Return the [x, y] coordinate for the center point of the cell that contains the specified text.  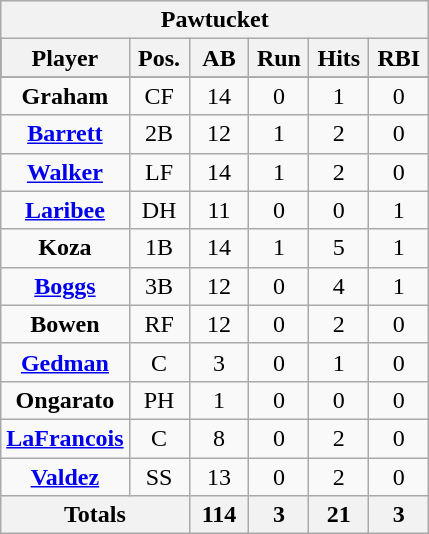
114 [219, 515]
Laribee [65, 210]
Valdez [65, 477]
21 [339, 515]
5 [339, 248]
Pos. [159, 58]
SS [159, 477]
PH [159, 400]
RBI [399, 58]
Ongarato [65, 400]
Gedman [65, 362]
Koza [65, 248]
DH [159, 210]
8 [219, 438]
RF [159, 324]
11 [219, 210]
Boggs [65, 286]
LaFrancois [65, 438]
Graham [65, 96]
Totals [95, 515]
Hits [339, 58]
Barrett [65, 134]
Run [279, 58]
LF [159, 172]
Bowen [65, 324]
CF [159, 96]
2B [159, 134]
AB [219, 58]
3B [159, 286]
1B [159, 248]
Pawtucket [215, 20]
Walker [65, 172]
13 [219, 477]
4 [339, 286]
Player [65, 58]
